From the cell containing the given text, extract its center point as (x, y) coordinate. 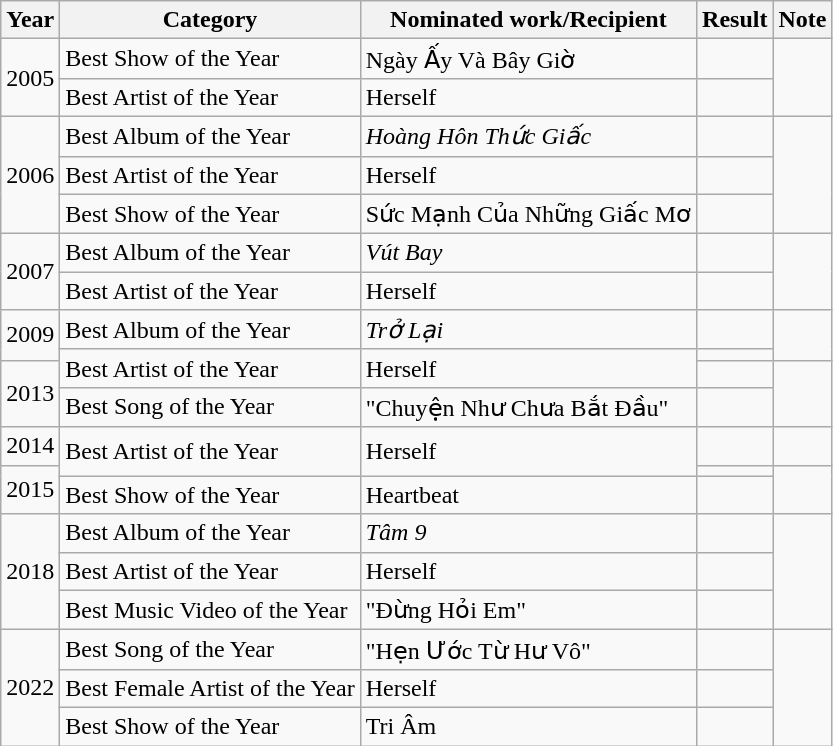
2005 (30, 78)
Ngày Ấy Và Bây Giờ (528, 59)
2015 (30, 490)
"Chuyện Như Chưa Bắt Đầu" (528, 407)
Category (210, 20)
"Hẹn Ước Từ Hư Vô" (528, 650)
Result (735, 20)
2022 (30, 688)
"Đừng Hỏi Em" (528, 610)
Best Female Artist of the Year (210, 688)
Note (802, 20)
2006 (30, 174)
Vút Bay (528, 253)
Hoàng Hôn Thức Giấc (528, 136)
Sức Mạnh Của Những Giấc Mơ (528, 214)
Tâm 9 (528, 533)
2007 (30, 272)
2013 (30, 394)
2009 (30, 336)
Nominated work/Recipient (528, 20)
Best Music Video of the Year (210, 610)
Year (30, 20)
Trở Lại (528, 330)
2014 (30, 446)
Heartbeat (528, 495)
2018 (30, 572)
Tri Âm (528, 726)
